Return [x, y] of the center of cell containing provided text 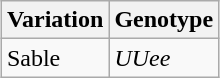
Variation [55, 20]
UUee [164, 58]
Sable [55, 58]
Genotype [164, 20]
